Capture the cell that displays the provided text and extract its (X, Y) central coordinate. 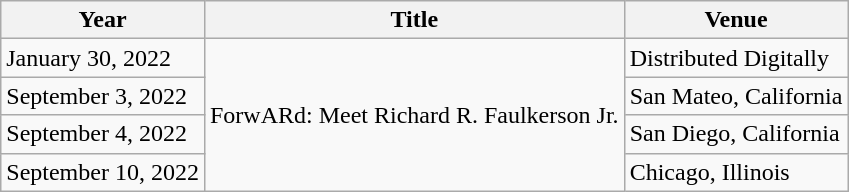
Year (103, 20)
ForwARd: Meet Richard R. Faulkerson Jr. (414, 115)
San Diego, California (736, 134)
January 30, 2022 (103, 58)
Distributed Digitally (736, 58)
September 4, 2022 (103, 134)
Chicago, Illinois (736, 172)
September 3, 2022 (103, 96)
Venue (736, 20)
San Mateo, California (736, 96)
Title (414, 20)
September 10, 2022 (103, 172)
